Provide the [X, Y] coordinate of the cell's center where the given text is located.  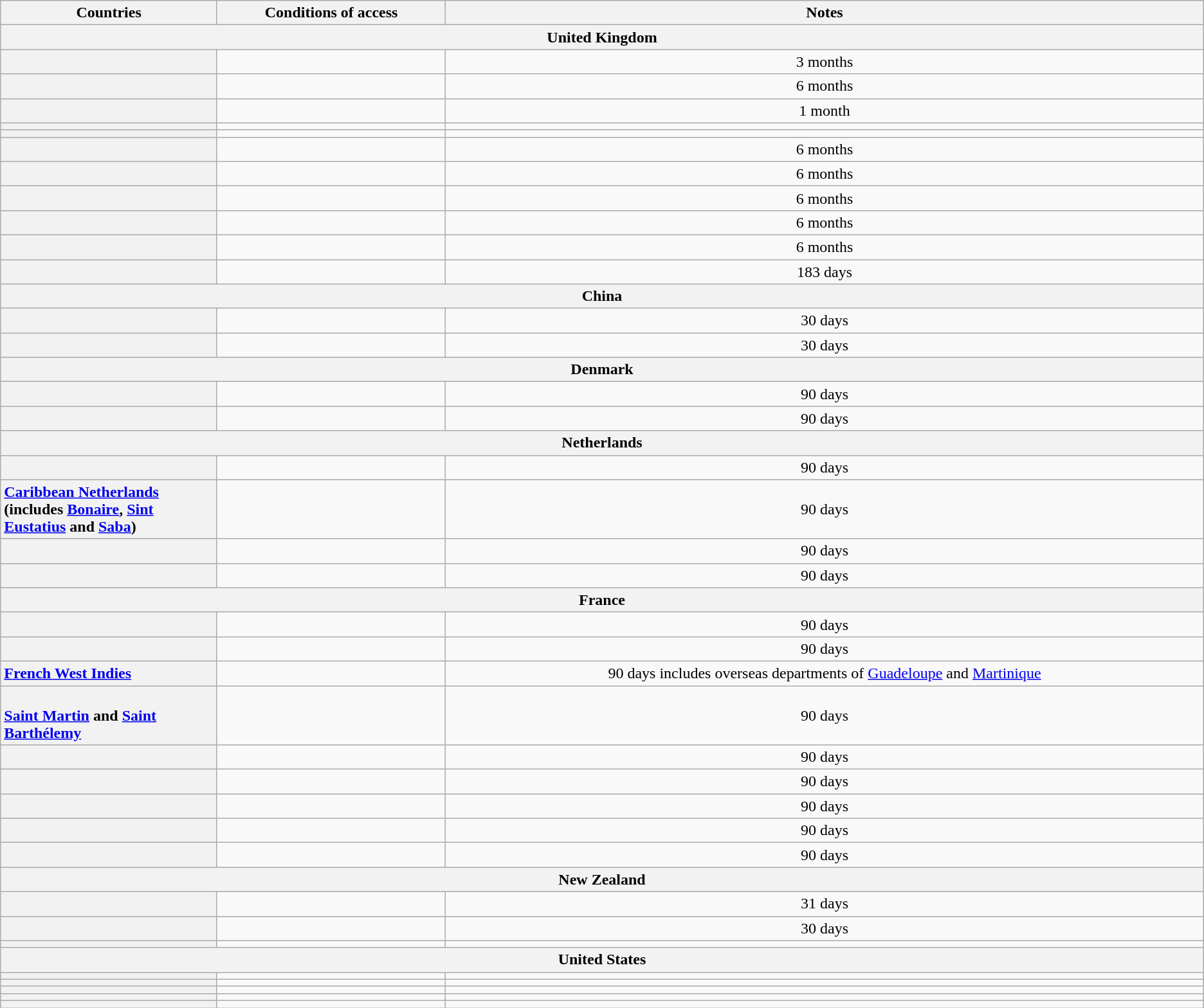
90 days includes overseas departments of Guadeloupe and Martinique [825, 673]
United Kingdom [602, 37]
Saint Martin and Saint Barthélemy [109, 715]
French West Indies [109, 673]
31 days [825, 904]
France [602, 600]
1 month [825, 111]
United States [602, 960]
Notes [825, 13]
China [602, 296]
Conditions of access [331, 13]
New Zealand [602, 879]
183 days [825, 272]
Caribbean Netherlands (includes Bonaire, Sint Eustatius and Saba) [109, 509]
Netherlands [602, 443]
Countries [109, 13]
3 months [825, 62]
Denmark [602, 370]
